From the cell containing the given text, extract its center point as (X, Y) coordinate. 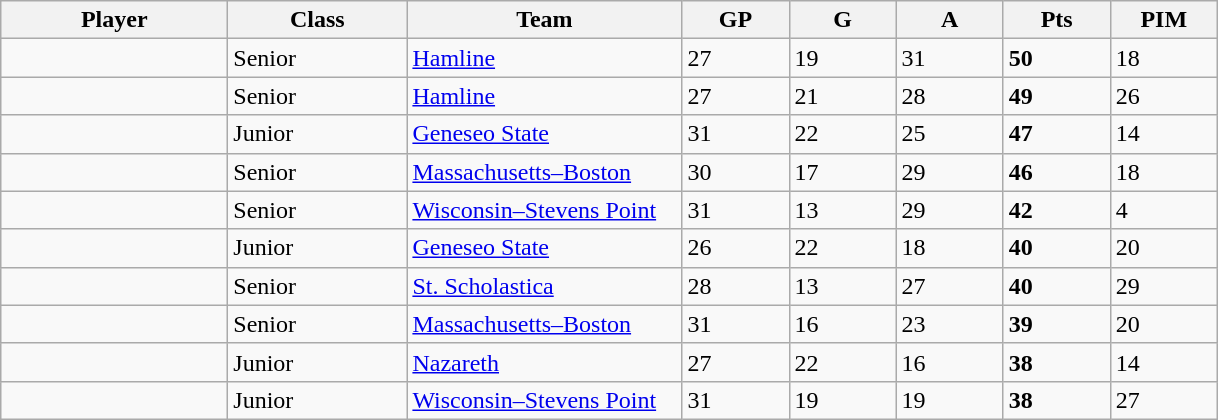
23 (950, 324)
39 (1056, 324)
49 (1056, 96)
47 (1056, 134)
21 (842, 96)
30 (736, 172)
Nazareth (544, 362)
Team (544, 20)
46 (1056, 172)
17 (842, 172)
50 (1056, 58)
A (950, 20)
Player (114, 20)
42 (1056, 210)
Pts (1056, 20)
25 (950, 134)
PIM (1164, 20)
Class (318, 20)
GP (736, 20)
G (842, 20)
St. Scholastica (544, 286)
4 (1164, 210)
